From the cell containing the given text, extract its center point as [X, Y] coordinate. 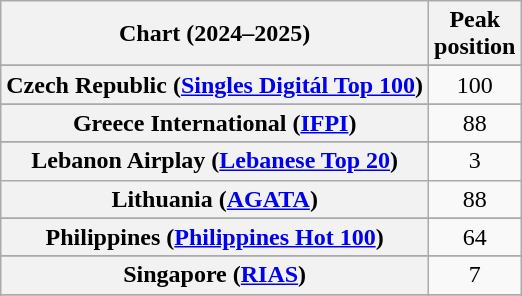
Lithuania (AGATA) [215, 199]
Lebanon Airplay (Lebanese Top 20) [215, 161]
64 [475, 237]
Philippines (Philippines Hot 100) [215, 237]
3 [475, 161]
Czech Republic (Singles Digitál Top 100) [215, 85]
7 [475, 275]
Peakposition [475, 34]
Greece International (IFPI) [215, 123]
100 [475, 85]
Chart (2024–2025) [215, 34]
Singapore (RIAS) [215, 275]
